Output the [x, y] coordinate of the center of the cell containing the given text.  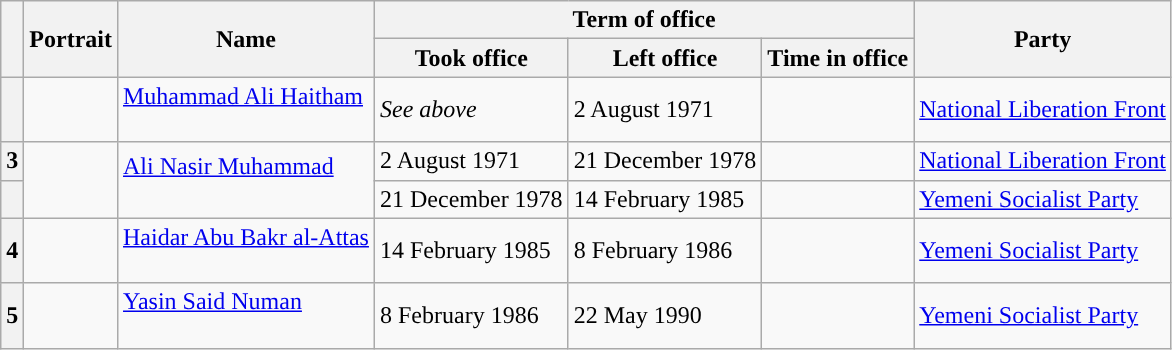
Time in office [838, 58]
Muhammad Ali Haitham [246, 110]
Left office [665, 58]
5 [12, 316]
Took office [471, 58]
Haidar Abu Bakr al-Attas [246, 250]
Yasin Said Numan [246, 316]
Party [1043, 39]
Portrait [71, 39]
22 May 1990 [665, 316]
Name [246, 39]
See above [471, 110]
4 [12, 250]
Ali Nasir Muhammad [246, 180]
Term of office [644, 20]
3 [12, 161]
